Extract the [x, y] coordinate from the center of the cell holding the provided text.  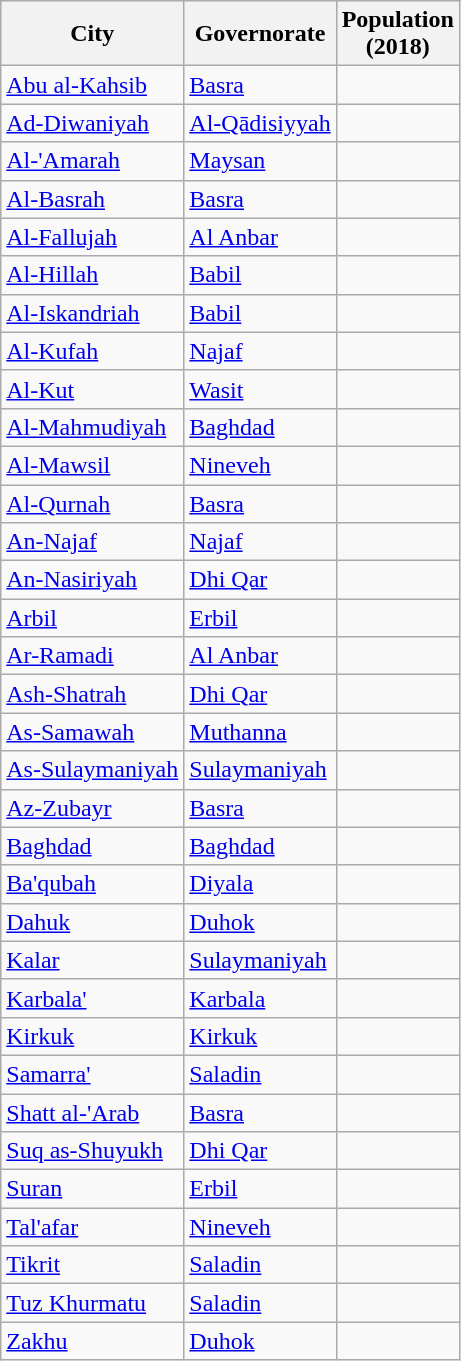
Karbala [260, 998]
Tuz Khurmatu [92, 1303]
Zakhu [92, 1341]
Al-'Amarah [92, 161]
Al-Mahmudiyah [92, 427]
Samarra' [92, 1074]
Al-Qādisiyyah [260, 123]
Tal'afar [92, 1227]
Al-Basrah [92, 199]
Wasit [260, 389]
Suq as-Shuyukh [92, 1151]
Al-Fallujah [92, 237]
Diyala [260, 884]
An-Nasiriyah [92, 580]
Population(2018) [398, 34]
Al-Qurnah [92, 503]
As-Sulaymaniyah [92, 770]
Az-Zubayr [92, 808]
Ash-Shatrah [92, 694]
Ar-Ramadi [92, 656]
Suran [92, 1189]
Al-Kufah [92, 351]
Al-Kut [92, 389]
Tikrit [92, 1265]
Al-Mawsil [92, 465]
As-Samawah [92, 732]
Ba'qubah [92, 884]
An-Najaf [92, 542]
Arbil [92, 618]
Governorate [260, 34]
Al-Hillah [92, 275]
Shatt al-'Arab [92, 1113]
Dahuk [92, 922]
Abu al-Kahsib [92, 85]
Al-Iskandriah [92, 313]
Maysan [260, 161]
Karbala' [92, 998]
Ad-Diwaniyah [92, 123]
Kalar [92, 960]
Muthanna [260, 732]
City [92, 34]
